Locate the cell with the specified text and output its [x, y] center coordinate. 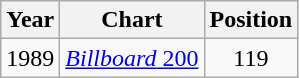
1989 [30, 58]
Position [251, 20]
Chart [132, 20]
Year [30, 20]
119 [251, 58]
Billboard 200 [132, 58]
